For the text-containing cell, return its midpoint in (x, y) coordinate format. 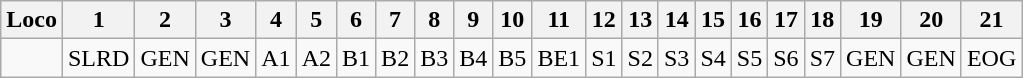
S1 (604, 58)
7 (396, 20)
9 (474, 20)
19 (871, 20)
12 (604, 20)
B2 (396, 58)
S7 (822, 58)
EOG (991, 58)
A1 (276, 58)
B3 (434, 58)
15 (713, 20)
17 (786, 20)
20 (931, 20)
13 (640, 20)
Loco (32, 20)
4 (276, 20)
S2 (640, 58)
BE1 (559, 58)
10 (512, 20)
SLRD (98, 58)
6 (356, 20)
21 (991, 20)
1 (98, 20)
3 (225, 20)
S6 (786, 58)
S5 (749, 58)
S3 (676, 58)
A2 (316, 58)
18 (822, 20)
8 (434, 20)
2 (165, 20)
B4 (474, 58)
14 (676, 20)
B5 (512, 58)
S4 (713, 58)
11 (559, 20)
B1 (356, 58)
5 (316, 20)
16 (749, 20)
